For the text-containing cell, return its midpoint in (X, Y) coordinate format. 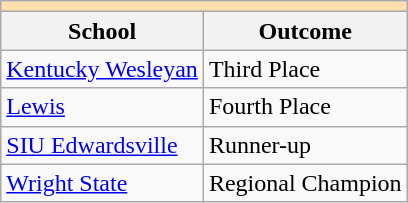
School (102, 31)
Kentucky Wesleyan (102, 69)
Wright State (102, 183)
SIU Edwardsville (102, 145)
Lewis (102, 107)
Regional Champion (305, 183)
Runner-up (305, 145)
Outcome (305, 31)
Fourth Place (305, 107)
Third Place (305, 69)
